Find where the given text appears and provide that cell's center as (x, y) coordinate. 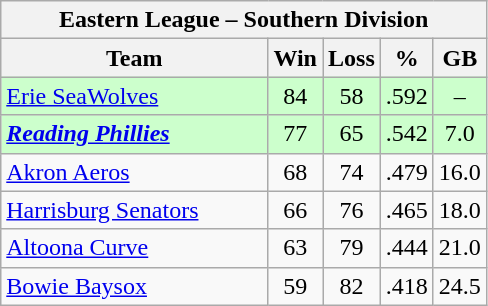
7.0 (460, 134)
65 (351, 134)
84 (296, 96)
21.0 (460, 248)
74 (351, 172)
Team (134, 58)
– (460, 96)
Erie SeaWolves (134, 96)
.542 (406, 134)
% (406, 58)
Loss (351, 58)
Reading Phillies (134, 134)
18.0 (460, 210)
68 (296, 172)
Eastern League – Southern Division (244, 20)
77 (296, 134)
76 (351, 210)
GB (460, 58)
82 (351, 286)
.592 (406, 96)
Altoona Curve (134, 248)
16.0 (460, 172)
63 (296, 248)
66 (296, 210)
Harrisburg Senators (134, 210)
59 (296, 286)
58 (351, 96)
.444 (406, 248)
24.5 (460, 286)
.418 (406, 286)
79 (351, 248)
Akron Aeros (134, 172)
.465 (406, 210)
.479 (406, 172)
Bowie Baysox (134, 286)
Win (296, 58)
